Output the (X, Y) coordinate of the center of the cell containing the given text.  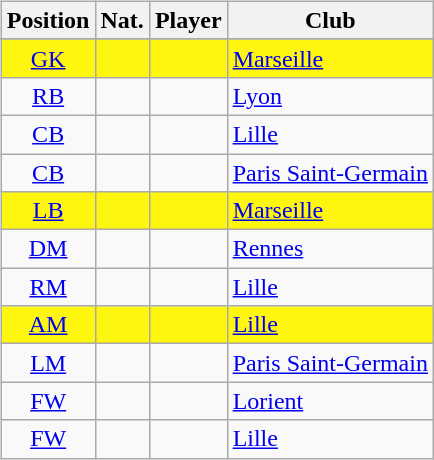
Rennes (330, 249)
Lyon (330, 96)
Club (330, 20)
AM (48, 325)
Lorient (330, 401)
Nat. (122, 20)
Position (48, 20)
RB (48, 96)
LM (48, 363)
DM (48, 249)
LB (48, 211)
RM (48, 287)
GK (48, 58)
Player (188, 20)
